Return [x, y] of the center of cell containing provided text 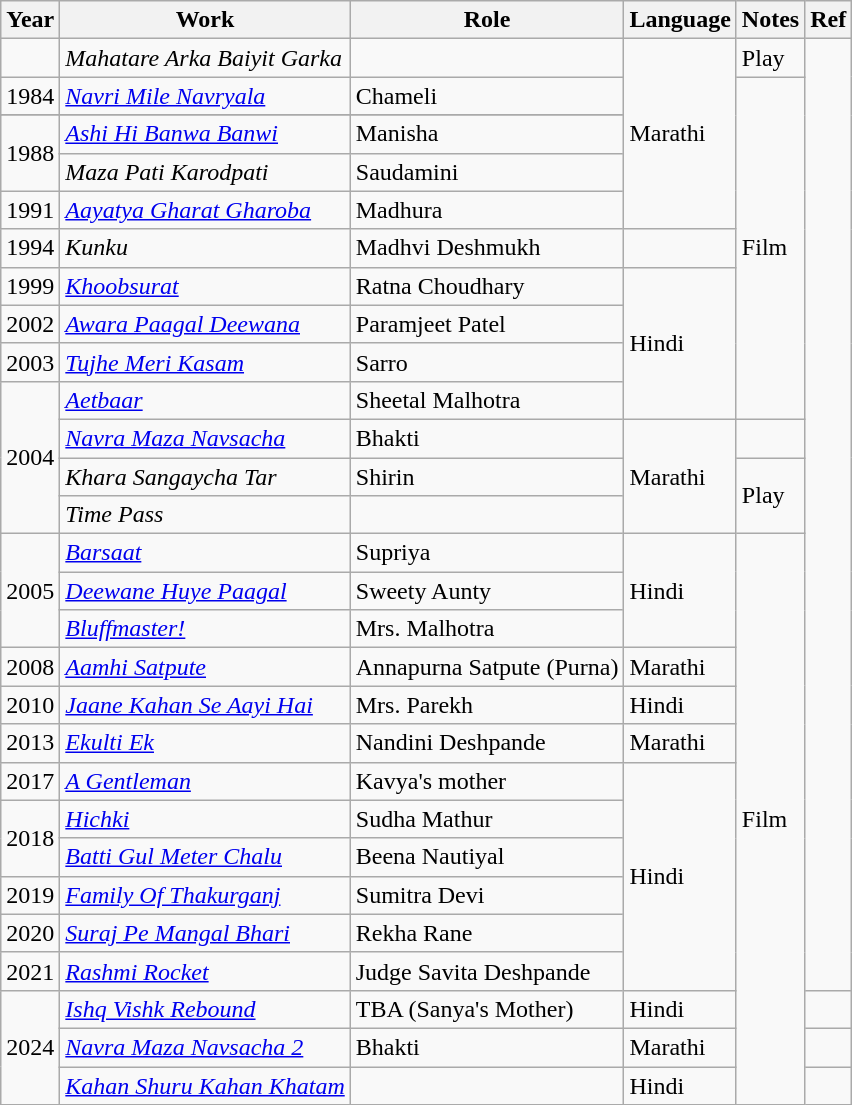
Rashmi Rocket [205, 971]
Tujhe Meri Kasam [205, 362]
2004 [30, 457]
Kunku [205, 248]
TBA (Sanya's Mother) [487, 1009]
2013 [30, 743]
Deewane Huye Paagal [205, 591]
Notes [770, 20]
2002 [30, 324]
Ishq Vishk Rebound [205, 1009]
1988 [30, 153]
Family Of Thakurganj [205, 895]
Ref [828, 20]
Sweety Aunty [487, 591]
Ashi Hi Banwa Banwi [205, 134]
Kavya's mother [487, 781]
2010 [30, 705]
Manisha [487, 134]
2021 [30, 971]
Madhura [487, 210]
Aetbaar [205, 400]
Nandini Deshpande [487, 743]
2005 [30, 591]
Saudamini [487, 172]
Aayatya Gharat Gharoba [205, 210]
Mrs. Malhotra [487, 629]
Beena Nautiyal [487, 857]
1999 [30, 286]
2008 [30, 667]
Navra Maza Navsacha [205, 438]
2020 [30, 933]
Chameli [487, 96]
Madhvi Deshmukh [487, 248]
Time Pass [205, 515]
Navra Maza Navsacha 2 [205, 1047]
Jaane Kahan Se Aayi Hai [205, 705]
Role [487, 20]
Kahan Shuru Kahan Khatam [205, 1085]
Barsaat [205, 553]
Sarro [487, 362]
Ratna Choudhary [487, 286]
2024 [30, 1047]
1984 [30, 96]
Navri Mile Navryala [205, 96]
Awara Paagal Deewana [205, 324]
Shirin [487, 477]
A Gentleman [205, 781]
2019 [30, 895]
Bluffmaster! [205, 629]
Supriya [487, 553]
Annapurna Satpute (Purna) [487, 667]
Hichki [205, 819]
Suraj Pe Mangal Bhari [205, 933]
Aamhi Satpute [205, 667]
2017 [30, 781]
Sumitra Devi [487, 895]
Work [205, 20]
Rekha Rane [487, 933]
Language [680, 20]
2003 [30, 362]
Mrs. Parekh [487, 705]
2018 [30, 838]
Khoobsurat [205, 286]
Judge Savita Deshpande [487, 971]
Paramjeet Patel [487, 324]
1994 [30, 248]
Sheetal Malhotra [487, 400]
Maza Pati Karodpati [205, 172]
Ekulti Ek [205, 743]
Khara Sangaycha Tar [205, 477]
Year [30, 20]
Batti Gul Meter Chalu [205, 857]
Mahatare Arka Baiyit Garka [205, 58]
Sudha Mathur [487, 819]
1991 [30, 210]
